Detect which cell encompasses the target text, then output its [x, y] center coordinate. 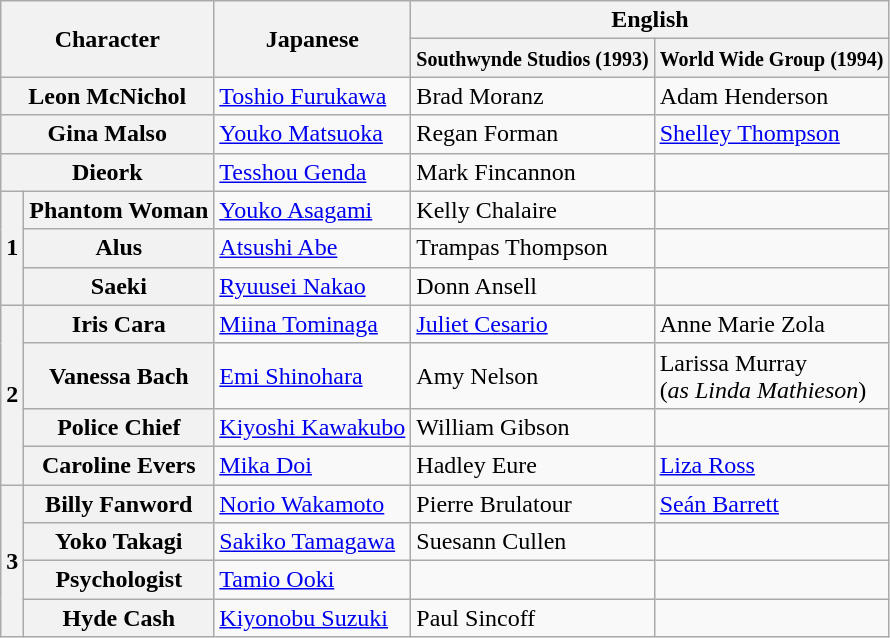
Norio Wakamoto [312, 503]
Southwynde Studios (1993) [532, 58]
Seán Barrett [772, 503]
Iris Cara [119, 324]
Youko Asagami [312, 210]
Emi Shinohara [312, 376]
Japanese [312, 39]
Trampas Thompson [532, 248]
2 [12, 394]
Character [108, 39]
Kiyonobu Suzuki [312, 618]
Leon McNichol [108, 96]
Suesann Cullen [532, 542]
Ryuusei Nakao [312, 286]
Toshio Furukawa [312, 96]
Regan Forman [532, 134]
Kiyoshi Kawakubo [312, 427]
Adam Henderson [772, 96]
Sakiko Tamagawa [312, 542]
Anne Marie Zola [772, 324]
Gina Malso [108, 134]
Shelley Thompson [772, 134]
Saeki [119, 286]
Kelly Chalaire [532, 210]
Dieork [108, 172]
Atsushi Abe [312, 248]
Pierre Brulatour [532, 503]
Liza Ross [772, 465]
Youko Matsuoka [312, 134]
William Gibson [532, 427]
Billy Fanword [119, 503]
Paul Sincoff [532, 618]
Yoko Takagi [119, 542]
Donn Ansell [532, 286]
Tamio Ooki [312, 580]
Psychologist [119, 580]
Vanessa Bach [119, 376]
World Wide Group (1994) [772, 58]
3 [12, 560]
Larissa Murray(as Linda Mathieson) [772, 376]
Mark Fincannon [532, 172]
Hyde Cash [119, 618]
Tesshou Genda [312, 172]
Miina Tominaga [312, 324]
Mika Doi [312, 465]
English [650, 20]
Alus [119, 248]
Caroline Evers [119, 465]
Amy Nelson [532, 376]
Hadley Eure [532, 465]
Police Chief [119, 427]
Phantom Woman [119, 210]
1 [12, 248]
Brad Moranz [532, 96]
Juliet Cesario [532, 324]
